For the text-containing cell, return its midpoint in [x, y] coordinate format. 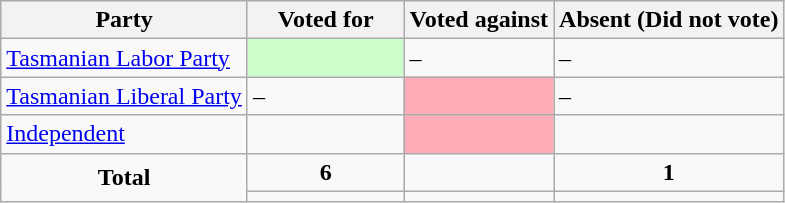
Total [124, 178]
Tasmanian Labor Party [124, 58]
Absent (Did not vote) [669, 20]
1 [669, 172]
Independent [124, 134]
Party [124, 20]
Voted for [326, 20]
Voted against [479, 20]
6 [326, 172]
Tasmanian Liberal Party [124, 96]
